Provide the [X, Y] coordinate of the cell's center where the given text is located.  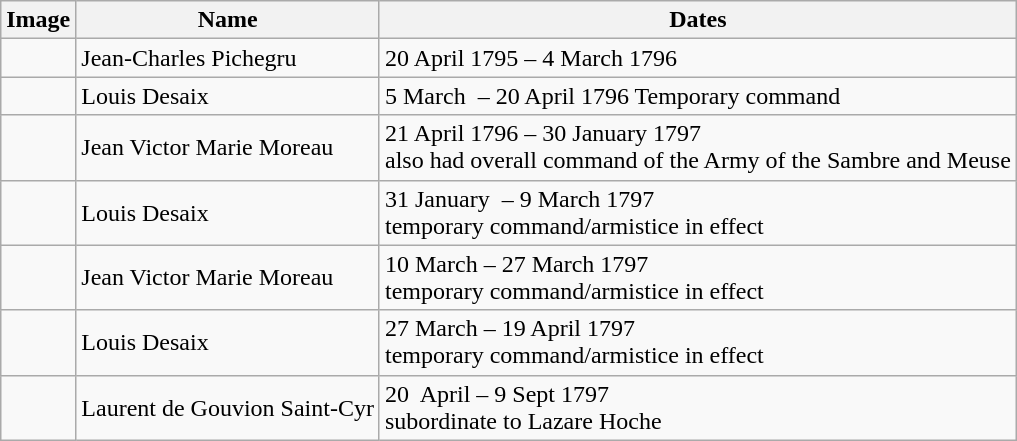
20 April 1795 – 4 March 1796 [698, 58]
Laurent de Gouvion Saint-Cyr [228, 408]
31 January – 9 March 1797temporary command/armistice in effect [698, 212]
Name [228, 20]
20 April – 9 Sept 1797subordinate to Lazare Hoche [698, 408]
21 April 1796 – 30 January 1797also had overall command of the Army of the Sambre and Meuse [698, 148]
5 March – 20 April 1796 Temporary command [698, 96]
27 March – 19 April 1797temporary command/armistice in effect [698, 342]
Image [38, 20]
10 March – 27 March 1797temporary command/armistice in effect [698, 278]
Dates [698, 20]
Jean-Charles Pichegru [228, 58]
